Determine the (X, Y) coordinate at the center of the cell enclosing the given text.  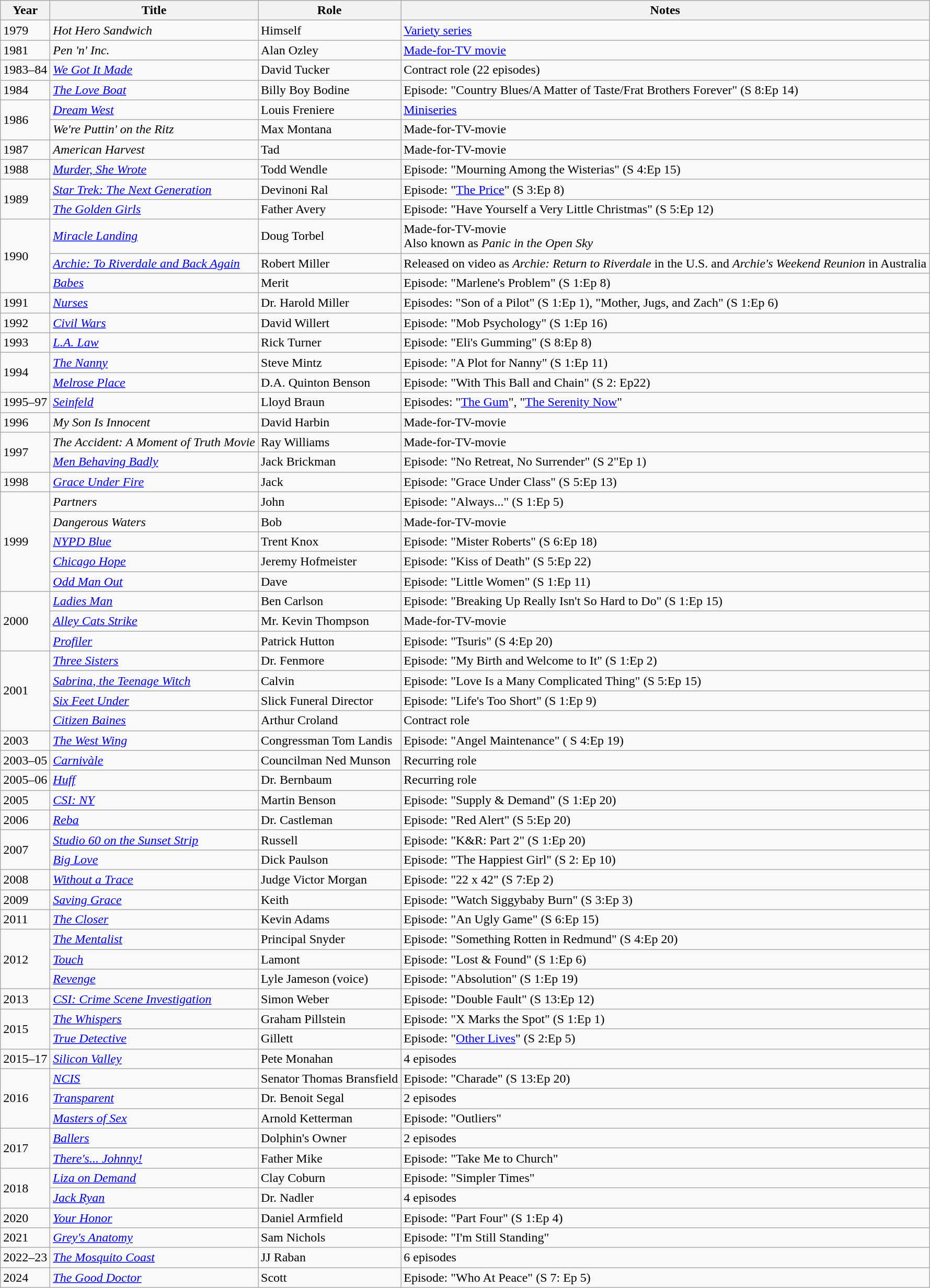
Episode: "Eli's Gumming" (S 8:Ep 8) (665, 343)
2001 (25, 691)
Nurses (154, 303)
Episode: "Mob Psychology" (S 1:Ep 16) (665, 323)
Dick Paulson (329, 860)
Episode: "Absolution" (S 1:Ep 19) (665, 979)
1998 (25, 482)
Six Feet Under (154, 701)
Episode: "Lost & Found" (S 1:Ep 6) (665, 959)
Saving Grace (154, 899)
Masters of Sex (154, 1118)
Episode: "Have Yourself a Very Little Christmas" (S 5:Ep 12) (665, 209)
Billy Boy Bodine (329, 90)
David Willert (329, 323)
Episode: "The Price" (S 3:Ep 8) (665, 189)
Episode: "No Retreat, No Surrender" (S 2"Ep 1) (665, 462)
2021 (25, 1238)
Rick Turner (329, 343)
2006 (25, 820)
1984 (25, 90)
Trent Knox (329, 541)
Dr. Castleman (329, 820)
Councilman Ned Munson (329, 760)
Episode: "Tsuris" (S 4:Ep 20) (665, 641)
1994 (25, 373)
Max Montana (329, 130)
Episode: "Other Lives" (S 2:Ep 5) (665, 1039)
The Good Doctor (154, 1278)
Episode: "A Plot for Nanny" (S 1:Ep 11) (665, 363)
Archie: To Riverdale and Back Again (154, 263)
Miracle Landing (154, 236)
Episode: "Mourning Among the Wisterias" (S 4:Ep 15) (665, 169)
1988 (25, 169)
Episode: "Life's Too Short" (S 1:Ep 9) (665, 701)
Touch (154, 959)
Big Love (154, 860)
L.A. Law (154, 343)
Lamont (329, 959)
Episode: "The Happiest Girl" (S 2: Ep 10) (665, 860)
Calvin (329, 681)
Civil Wars (154, 323)
Liza on Demand (154, 1178)
Louis Freniere (329, 110)
Without a Trace (154, 879)
Russell (329, 840)
The Love Boat (154, 90)
Released on video as Archie: Return to Riverdale in the U.S. and Archie's Weekend Reunion in Australia (665, 263)
Senator Thomas Bransfield (329, 1078)
Episode: "Grace Under Class" (S 5:Ep 13) (665, 482)
Episode: "Simpler Times" (665, 1178)
2024 (25, 1278)
1986 (25, 120)
1979 (25, 30)
1987 (25, 149)
Episode: "With This Ball and Chain" (S 2: Ep22) (665, 382)
Scott (329, 1278)
Grey's Anatomy (154, 1238)
Father Avery (329, 209)
Transparent (154, 1098)
Title (154, 10)
Ray Williams (329, 442)
Episode: "Breaking Up Really Isn't So Hard to Do" (S 1:Ep 15) (665, 601)
Daniel Armfield (329, 1218)
Jack Brickman (329, 462)
Pen 'n' Inc. (154, 50)
Steve Mintz (329, 363)
Martin Benson (329, 800)
Episode: "An Ugly Game" (S 6:Ep 15) (665, 920)
Dr. Benoit Segal (329, 1098)
Dr. Fenmore (329, 661)
Bob (329, 521)
The Whispers (154, 1019)
2011 (25, 920)
Silicon Valley (154, 1059)
Slick Funeral Director (329, 701)
1989 (25, 199)
Episode: "Something Rotten in Redmund" (S 4:Ep 20) (665, 939)
Episode: "22 x 42" (S 7:Ep 2) (665, 879)
Pete Monahan (329, 1059)
Alley Cats Strike (154, 621)
Episode: "Part Four" (S 1:Ep 4) (665, 1218)
Citizen Baines (154, 721)
Robert Miller (329, 263)
Carnivàle (154, 760)
Lloyd Braun (329, 402)
1983–84 (25, 70)
2018 (25, 1188)
1993 (25, 343)
Lyle Jameson (voice) (329, 979)
Role (329, 10)
Episode: "Watch Siggybaby Burn" (S 3:Ep 3) (665, 899)
Dream West (154, 110)
Alan Ozley (329, 50)
1995–97 (25, 402)
Dave (329, 582)
Patrick Hutton (329, 641)
Men Behaving Badly (154, 462)
2008 (25, 879)
Mr. Kevin Thompson (329, 621)
Episode: "Take Me to Church" (665, 1158)
Grace Under Fire (154, 482)
2012 (25, 959)
The Mentalist (154, 939)
There's... Johnny! (154, 1158)
Three Sisters (154, 661)
Jeremy Hofmeister (329, 561)
The Mosquito Coast (154, 1258)
Congressman Tom Landis (329, 740)
1997 (25, 452)
Notes (665, 10)
Your Honor (154, 1218)
Episode: "Red Alert" (S 5:Ep 20) (665, 820)
Babes (154, 283)
2022–23 (25, 1258)
Episode: "Little Women" (S 1:Ep 11) (665, 582)
The Golden Girls (154, 209)
The West Wing (154, 740)
2000 (25, 621)
JJ Raban (329, 1258)
Clay Coburn (329, 1178)
Episode: "X Marks the Spot" (S 1:Ep 1) (665, 1019)
Episode: "K&R: Part 2" (S 1:Ep 20) (665, 840)
1999 (25, 541)
Merit (329, 283)
John (329, 502)
Principal Snyder (329, 939)
Episode: "Country Blues/A Matter of Taste/Frat Brothers Forever" (S 8:Ep 14) (665, 90)
Sabrina, the Teenage Witch (154, 681)
Dangerous Waters (154, 521)
2009 (25, 899)
Melrose Place (154, 382)
Hot Hero Sandwich (154, 30)
Odd Man Out (154, 582)
Himself (329, 30)
Chicago Hope (154, 561)
Studio 60 on the Sunset Strip (154, 840)
Episodes: "The Gum", "The Serenity Now" (665, 402)
Miniseries (665, 110)
Episode: "Angel Maintenance" ( S 4:Ep 19) (665, 740)
Jack Ryan (154, 1198)
Partners (154, 502)
NCIS (154, 1078)
Star Trek: The Next Generation (154, 189)
CSI: NY (154, 800)
2007 (25, 850)
Episode: "Outliers" (665, 1118)
Doug Torbel (329, 236)
Murder, She Wrote (154, 169)
Simon Weber (329, 999)
2003 (25, 740)
Episode: "Marlene's Problem" (S 1:Ep 8) (665, 283)
1981 (25, 50)
1990 (25, 256)
Dr. Bernbaum (329, 780)
Seinfeld (154, 402)
American Harvest (154, 149)
2005–06 (25, 780)
CSI: Crime Scene Investigation (154, 999)
The Nanny (154, 363)
2013 (25, 999)
Gillett (329, 1039)
Episode: "Mister Roberts" (S 6:Ep 18) (665, 541)
Dr. Nadler (329, 1198)
Arthur Croland (329, 721)
Dolphin's Owner (329, 1138)
Todd Wendle (329, 169)
Episode: "Always..." (S 1:Ep 5) (665, 502)
1991 (25, 303)
David Tucker (329, 70)
Episode: "Supply & Demand" (S 1:Ep 20) (665, 800)
Arnold Ketterman (329, 1118)
Made-for-TV movie (665, 50)
Ballers (154, 1138)
2005 (25, 800)
6 episodes (665, 1258)
2016 (25, 1098)
Episode: "I'm Still Standing" (665, 1238)
2020 (25, 1218)
The Accident: A Moment of Truth Movie (154, 442)
Profiler (154, 641)
2015 (25, 1029)
1992 (25, 323)
NYPD Blue (154, 541)
We Got It Made (154, 70)
Episodes: "Son of a Pilot" (S 1:Ep 1), "Mother, Jugs, and Zach" (S 1:Ep 6) (665, 303)
2015–17 (25, 1059)
Graham Pillstein (329, 1019)
Contract role (665, 721)
Episode: "Who At Peace" (S 7: Ep 5) (665, 1278)
Reba (154, 820)
Huff (154, 780)
Episode: "Charade" (S 13:Ep 20) (665, 1078)
2003–05 (25, 760)
Episode: "My Birth and Welcome to It" (S 1:Ep 2) (665, 661)
1996 (25, 422)
Variety series (665, 30)
2017 (25, 1148)
Sam Nichols (329, 1238)
Tad (329, 149)
Episode: "Love Is a Many Complicated Thing" (S 5:Ep 15) (665, 681)
Keith (329, 899)
We're Puttin' on the Ritz (154, 130)
Episode: "Double Fault" (S 13:Ep 12) (665, 999)
D.A. Quinton Benson (329, 382)
David Harbin (329, 422)
Jack (329, 482)
Revenge (154, 979)
Judge Victor Morgan (329, 879)
True Detective (154, 1039)
Kevin Adams (329, 920)
Made-for-TV-movieAlso known as Panic in the Open Sky (665, 236)
Ladies Man (154, 601)
Dr. Harold Miller (329, 303)
Father Mike (329, 1158)
Year (25, 10)
Ben Carlson (329, 601)
Episode: "Kiss of Death" (S 5:Ep 22) (665, 561)
My Son Is Innocent (154, 422)
Contract role (22 episodes) (665, 70)
The Closer (154, 920)
Devinoni Ral (329, 189)
